Provide the (x, y) coordinate of the cell's center where the given text is located.  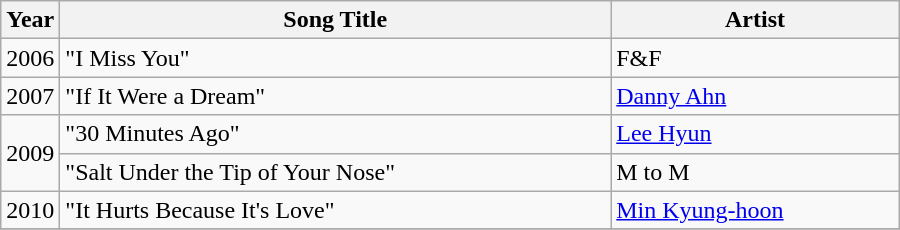
Min Kyung-hoon (756, 210)
"Salt Under the Tip of Your Nose" (336, 172)
Year (30, 20)
Artist (756, 20)
Lee Hyun (756, 134)
"I Miss You" (336, 58)
M to M (756, 172)
2006 (30, 58)
Danny Ahn (756, 96)
"It Hurts Because It's Love" (336, 210)
F&F (756, 58)
Song Title (336, 20)
"If It Were a Dream" (336, 96)
2009 (30, 153)
"30 Minutes Ago" (336, 134)
2007 (30, 96)
2010 (30, 210)
